For the text-containing cell, return its midpoint in [x, y] coordinate format. 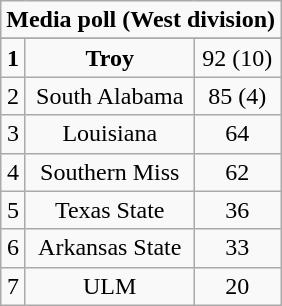
92 (10) [237, 58]
20 [237, 286]
1 [14, 58]
Southern Miss [110, 172]
4 [14, 172]
Troy [110, 58]
Louisiana [110, 134]
2 [14, 96]
Media poll (West division) [141, 20]
85 (4) [237, 96]
South Alabama [110, 96]
Texas State [110, 210]
3 [14, 134]
ULM [110, 286]
36 [237, 210]
64 [237, 134]
33 [237, 248]
5 [14, 210]
6 [14, 248]
62 [237, 172]
Arkansas State [110, 248]
7 [14, 286]
